Pinpoint the cell where the given text exists, returning its (X, Y) midpoint coordinate. 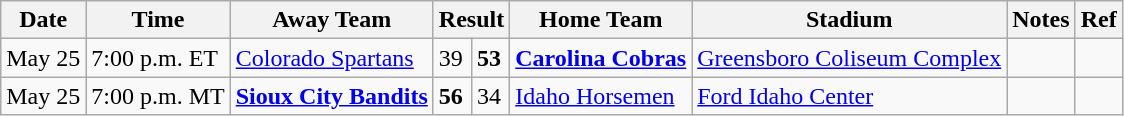
Idaho Horsemen (601, 96)
56 (452, 96)
Stadium (850, 20)
Greensboro Coliseum Complex (850, 58)
34 (491, 96)
Ref (1098, 20)
Ford Idaho Center (850, 96)
53 (491, 58)
Date (44, 20)
7:00 p.m. MT (158, 96)
Carolina Cobras (601, 58)
Home Team (601, 20)
Notes (1041, 20)
Away Team (332, 20)
Colorado Spartans (332, 58)
Time (158, 20)
Sioux City Bandits (332, 96)
7:00 p.m. ET (158, 58)
39 (452, 58)
Result (471, 20)
